Capture the cell that displays the provided text and extract its [x, y] central coordinate. 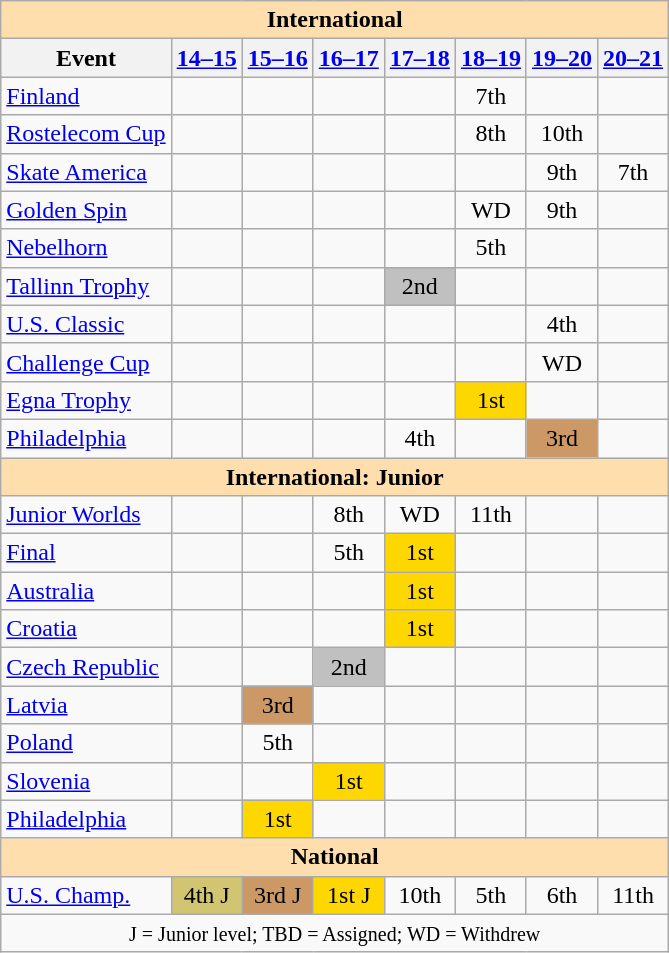
Croatia [86, 629]
Golden Spin [86, 210]
Nebelhorn [86, 248]
16–17 [348, 58]
Junior Worlds [86, 515]
National [335, 857]
Egna Trophy [86, 400]
1st J [348, 895]
Challenge Cup [86, 362]
4th J [206, 895]
6th [562, 895]
Finland [86, 96]
Event [86, 58]
20–21 [634, 58]
U.S. Champ. [86, 895]
International [335, 20]
14–15 [206, 58]
Latvia [86, 705]
18–19 [490, 58]
15–16 [278, 58]
Final [86, 553]
U.S. Classic [86, 324]
Australia [86, 591]
Rostelecom Cup [86, 134]
J = Junior level; TBD = Assigned; WD = Withdrew [335, 933]
Skate America [86, 172]
International: Junior [335, 477]
Poland [86, 743]
19–20 [562, 58]
3rd J [278, 895]
Slovenia [86, 781]
Tallinn Trophy [86, 286]
Czech Republic [86, 667]
17–18 [420, 58]
